Capture the cell that displays the provided text and extract its [X, Y] central coordinate. 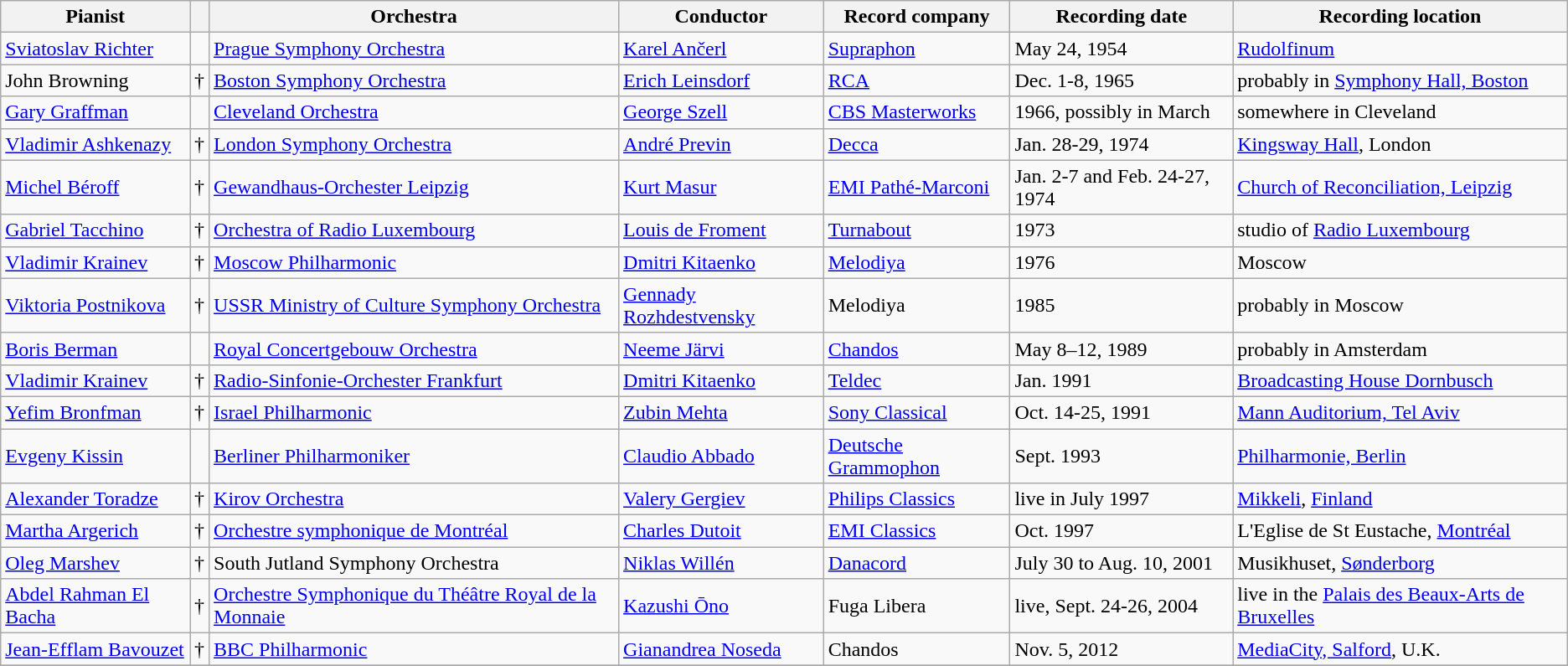
Jean-Efflam Bavouzet [95, 649]
Israel Philharmonic [414, 412]
somewhere in Cleveland [1400, 112]
Orchestre Symphonique du Théâtre Royal de la Monnaie [414, 607]
L'Eglise de St Eustache, Montréal [1400, 531]
Viktoria Postnikova [95, 305]
Gianandrea Noseda [722, 649]
USSR Ministry of Culture Symphony Orchestra [414, 305]
Erich Leinsdorf [722, 80]
Mann Auditorium, Tel Aviv [1400, 412]
1966, possibly in March [1122, 112]
Yefim Bronfman [95, 412]
Conductor [722, 17]
BBC Philharmonic [414, 649]
Turnabout [916, 230]
Record company [916, 17]
EMI Classics [916, 531]
Jan. 28-29, 1974 [1122, 144]
Zubin Mehta [722, 412]
Gennady Rozhdestvensky [722, 305]
John Browning [95, 80]
Claudio Abbado [722, 456]
Sony Classical [916, 412]
Charles Dutoit [722, 531]
Louis de Froment [722, 230]
Niklas Willén [722, 563]
Jan. 1991 [1122, 380]
1973 [1122, 230]
Kingsway Hall, London [1400, 144]
Jan. 2-7 and Feb. 24-27, 1974 [1122, 188]
Pianist [95, 17]
Orchestra of Radio Luxembourg [414, 230]
probably in Amsterdam [1400, 348]
studio of Radio Luxembourg [1400, 230]
Oct. 1997 [1122, 531]
Kurt Masur [722, 188]
Danacord [916, 563]
CBS Masterworks [916, 112]
live in July 1997 [1122, 499]
July 30 to Aug. 10, 2001 [1122, 563]
Kirov Orchestra [414, 499]
probably in Symphony Hall, Boston [1400, 80]
Dec. 1-8, 1965 [1122, 80]
Karel Ančerl [722, 49]
George Szell [722, 112]
Recording location [1400, 17]
live in the Palais des Beaux-Arts de Bruxelles [1400, 607]
Boston Symphony Orchestra [414, 80]
Gabriel Tacchino [95, 230]
live, Sept. 24-26, 2004 [1122, 607]
1976 [1122, 262]
Mikkeli, Finland [1400, 499]
Cleveland Orchestra [414, 112]
Nov. 5, 2012 [1122, 649]
Philharmonie, Berlin [1400, 456]
1985 [1122, 305]
Martha Argerich [95, 531]
Broadcasting House Dornbusch [1400, 380]
Gary Graffman [95, 112]
May 8–12, 1989 [1122, 348]
MediaCity, Salford, U.K. [1400, 649]
Rudolfinum [1400, 49]
Abdel Rahman El Bacha [95, 607]
Orchestra [414, 17]
Vladimir Ashkenazy [95, 144]
Evgeny Kissin [95, 456]
André Previn [722, 144]
Recording date [1122, 17]
probably in Moscow [1400, 305]
Deutsche Grammophon [916, 456]
Kazushi Ōno [722, 607]
Supraphon [916, 49]
Orchestre symphonique de Montréal [414, 531]
Teldec [916, 380]
Royal Concertgebouw Orchestra [414, 348]
Fuga Libera [916, 607]
Michel Béroff [95, 188]
Prague Symphony Orchestra [414, 49]
Radio-Sinfonie-Orchester Frankfurt [414, 380]
Alexander Toradze [95, 499]
Musikhuset, Sønderborg [1400, 563]
Oct. 14-25, 1991 [1122, 412]
Valery Gergiev [722, 499]
RCA [916, 80]
Church of Reconciliation, Leipzig [1400, 188]
London Symphony Orchestra [414, 144]
Oleg Marshev [95, 563]
Sviatoslav Richter [95, 49]
EMI Pathé-Marconi [916, 188]
Moscow [1400, 262]
Sept. 1993 [1122, 456]
May 24, 1954 [1122, 49]
South Jutland Symphony Orchestra [414, 563]
Decca [916, 144]
Moscow Philharmonic [414, 262]
Berliner Philharmoniker [414, 456]
Philips Classics [916, 499]
Gewandhaus-Orchester Leipzig [414, 188]
Neeme Järvi [722, 348]
Boris Berman [95, 348]
